Find where the given text appears and provide that cell's center as [x, y] coordinate. 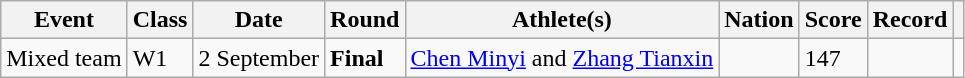
Date [259, 20]
Record [910, 20]
147 [833, 58]
Chen Minyi and Zhang Tianxin [562, 58]
Mixed team [64, 58]
Final [365, 58]
Event [64, 20]
Score [833, 20]
Athlete(s) [562, 20]
Class [160, 20]
2 September [259, 58]
Nation [759, 20]
W1 [160, 58]
Round [365, 20]
